Capture the cell that displays the provided text and extract its [x, y] central coordinate. 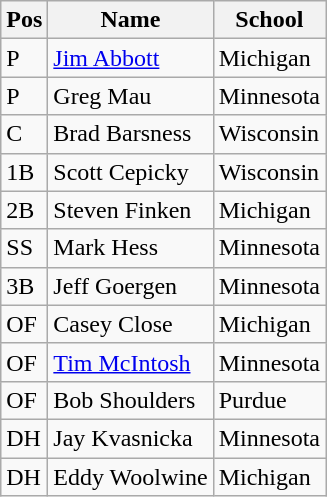
Greg Mau [130, 96]
Casey Close [130, 324]
Tim McIntosh [130, 362]
Pos [24, 20]
Mark Hess [130, 248]
Jim Abbott [130, 58]
2B [24, 210]
Jeff Goergen [130, 286]
Purdue [269, 400]
School [269, 20]
C [24, 134]
1B [24, 172]
Scott Cepicky [130, 172]
Bob Shoulders [130, 400]
Eddy Woolwine [130, 477]
Name [130, 20]
Jay Kvasnicka [130, 438]
3B [24, 286]
Steven Finken [130, 210]
SS [24, 248]
Brad Barsness [130, 134]
